Identify which cell holds the provided text, then report its (X, Y) central coordinate. 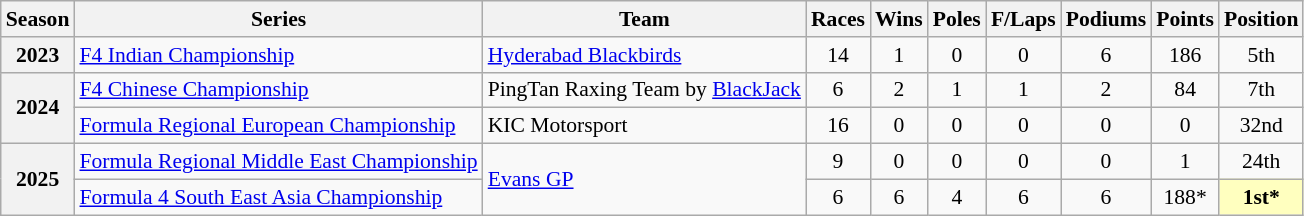
1st* (1261, 197)
Formula Regional Middle East Championship (278, 162)
KIC Motorsport (644, 126)
2023 (38, 55)
5th (1261, 55)
Hyderabad Blackbirds (644, 55)
14 (838, 55)
Formula 4 South East Asia Championship (278, 197)
Formula Regional European Championship (278, 126)
84 (1185, 90)
Points (1185, 19)
F4 Indian Championship (278, 55)
Team (644, 19)
Season (38, 19)
F/Laps (1024, 19)
186 (1185, 55)
Series (278, 19)
7th (1261, 90)
Evans GP (644, 180)
4 (957, 197)
32nd (1261, 126)
PingTan Raxing Team by BlackJack (644, 90)
188* (1185, 197)
2024 (38, 108)
Poles (957, 19)
24th (1261, 162)
Position (1261, 19)
Podiums (1106, 19)
Races (838, 19)
Wins (899, 19)
16 (838, 126)
2025 (38, 180)
9 (838, 162)
F4 Chinese Championship (278, 90)
